For the text-containing cell, return its midpoint in [x, y] coordinate format. 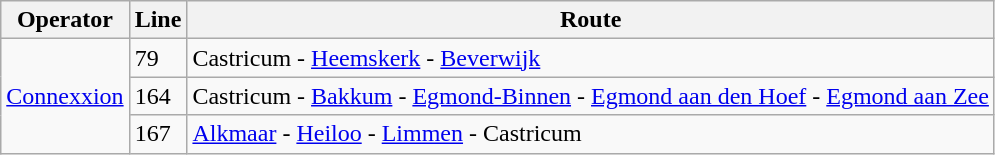
Castricum - Bakkum - Egmond-Binnen - Egmond aan den Hoef - Egmond aan Zee [591, 96]
164 [158, 96]
79 [158, 58]
167 [158, 134]
Line [158, 20]
Route [591, 20]
Alkmaar - Heiloo - Limmen - Castricum [591, 134]
Connexxion [65, 96]
Castricum - Heemskerk - Beverwijk [591, 58]
Operator [65, 20]
